Determine the (X, Y) coordinate at the center of the cell enclosing the given text.  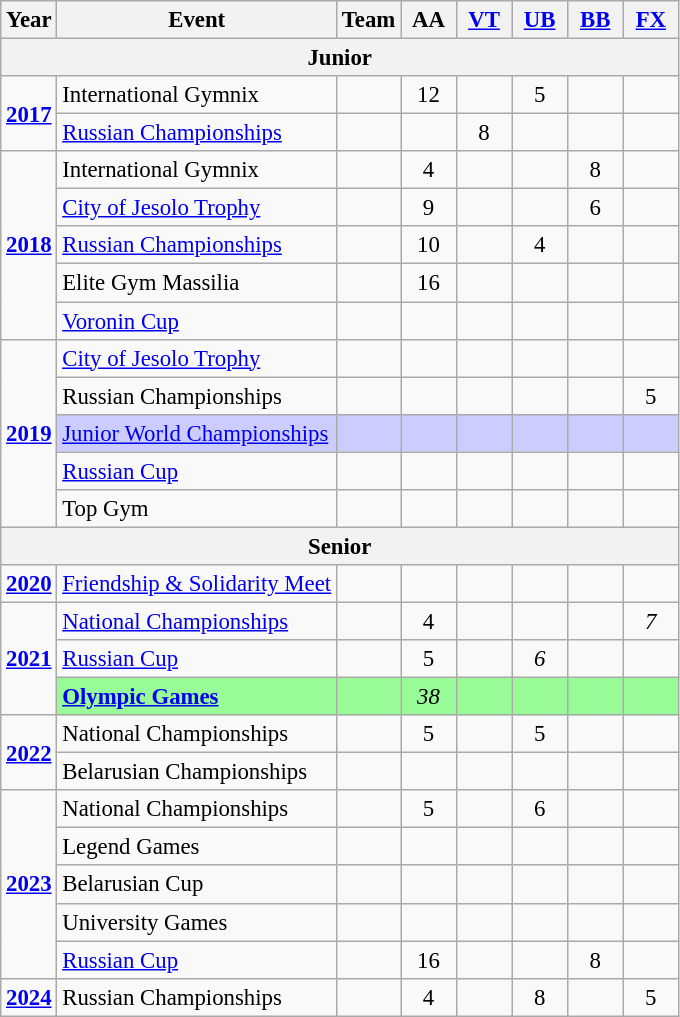
10 (429, 245)
Top Gym (197, 509)
Friendship & Solidarity Meet (197, 584)
Elite Gym Massilia (197, 283)
2024 (29, 997)
Voronin Cup (197, 321)
2020 (29, 584)
7 (651, 621)
Junior (340, 58)
2017 (29, 114)
AA (429, 20)
12 (429, 95)
9 (429, 208)
Event (197, 20)
FX (651, 20)
Senior (340, 546)
2018 (29, 245)
2023 (29, 884)
University Games (197, 922)
UB (540, 20)
38 (429, 697)
VT (484, 20)
Legend Games (197, 847)
2021 (29, 658)
Junior World Championships (197, 433)
Belarusian Championships (197, 772)
Year (29, 20)
Olympic Games (197, 697)
Team (368, 20)
BB (595, 20)
Belarusian Cup (197, 885)
2019 (29, 433)
2022 (29, 752)
